Extract the (x, y) coordinate from the center of the cell holding the provided text.  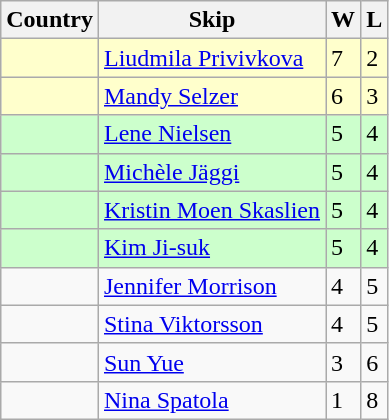
Jennifer Morrison (212, 286)
Skip (212, 20)
Mandy Selzer (212, 96)
Liudmila Privivkova (212, 58)
L (374, 20)
Kristin Moen Skaslien (212, 210)
Stina Viktorsson (212, 324)
Nina Spatola (212, 400)
8 (374, 400)
Country (50, 20)
2 (374, 58)
Michèle Jäggi (212, 172)
W (344, 20)
1 (344, 400)
Lene Nielsen (212, 134)
Kim Ji-suk (212, 248)
Sun Yue (212, 362)
7 (344, 58)
